Provide the [x, y] coordinate of the cell's center where the given text is located.  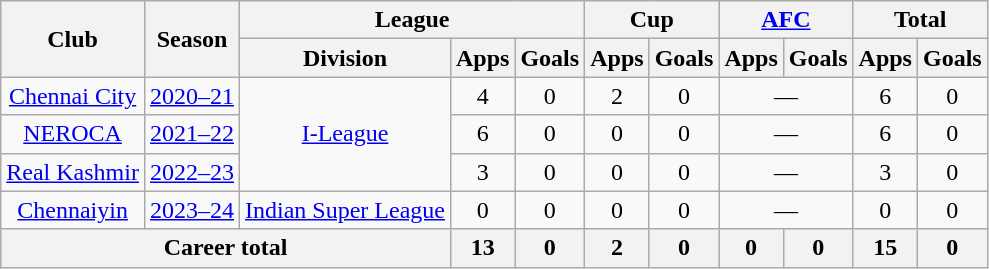
NEROCA [73, 134]
2023–24 [192, 210]
AFC [786, 20]
I-League [346, 134]
Cup [652, 20]
Chennai City [73, 96]
2020–21 [192, 96]
Division [346, 58]
Club [73, 39]
Career total [226, 248]
Chennaiyin [73, 210]
2022–23 [192, 172]
Indian Super League [346, 210]
2021–22 [192, 134]
Total [920, 20]
4 [482, 96]
15 [885, 248]
13 [482, 248]
League [412, 20]
Season [192, 39]
Real Kashmir [73, 172]
